Search for the cell housing the specified text and yield its (x, y) center coordinate. 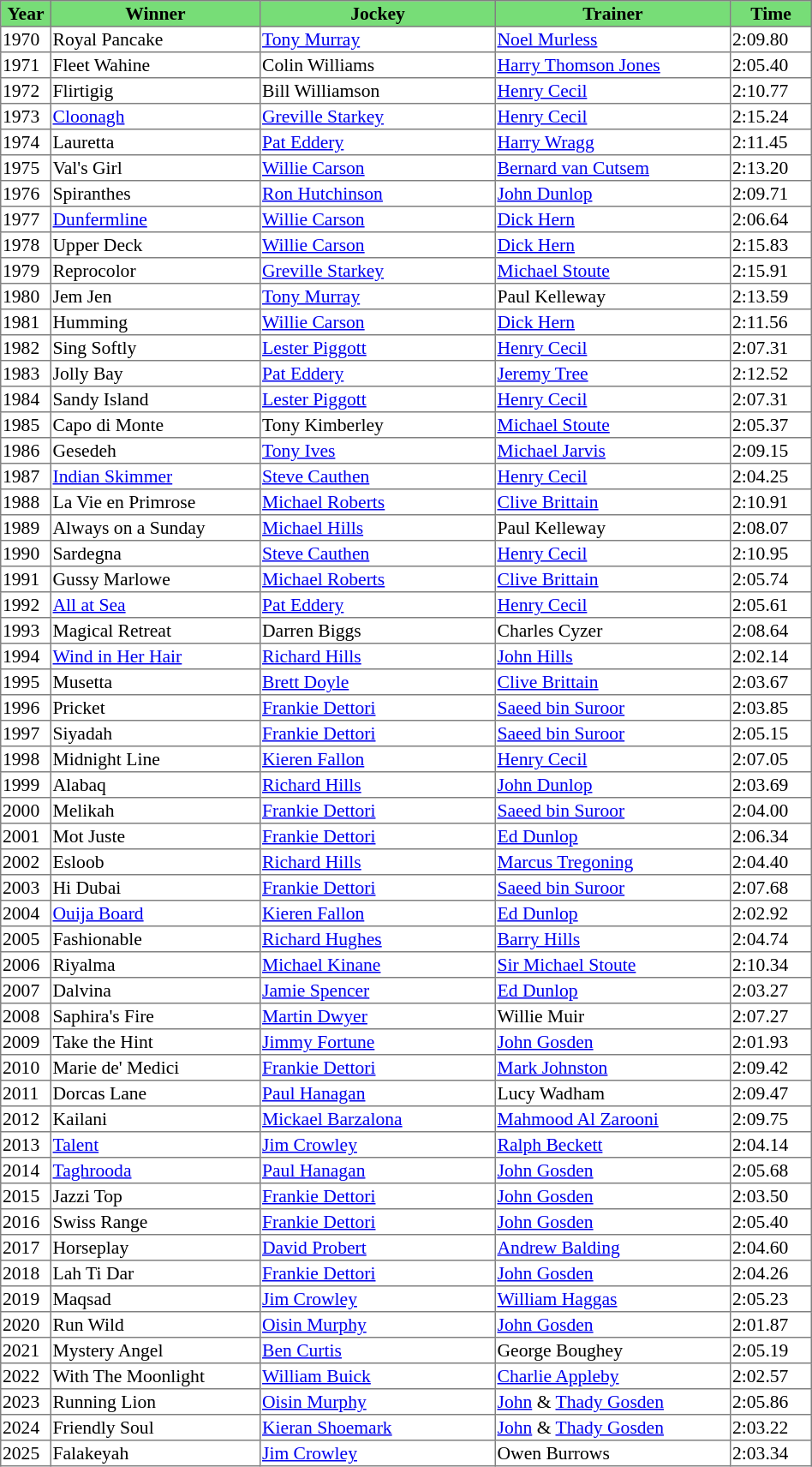
La Vie en Primrose (155, 502)
2:15.83 (771, 245)
Saphira's Fire (155, 1016)
Andrew Balding (612, 1248)
Charlie Appleby (612, 1376)
1986 (26, 451)
2010 (26, 1068)
Tony Ives (378, 451)
1995 (26, 682)
2:03.85 (771, 708)
Dorcas Lane (155, 1093)
2008 (26, 1016)
John Hills (612, 656)
1974 (26, 142)
Reprocolor (155, 271)
2005 (26, 939)
2:04.25 (771, 476)
2015 (26, 1196)
Lauretta (155, 142)
Swiss Range (155, 1222)
1988 (26, 502)
Gesedeh (155, 451)
2022 (26, 1376)
Falakeyah (155, 1453)
2:13.20 (771, 168)
2:05.23 (771, 1299)
Fashionable (155, 939)
2:05.37 (771, 425)
2:06.64 (771, 219)
Jockey (378, 14)
1989 (26, 528)
2:13.59 (771, 296)
Dunfermline (155, 219)
2:09.80 (771, 39)
Year (26, 14)
Brett Doyle (378, 682)
1994 (26, 656)
Capo di Monte (155, 425)
1990 (26, 554)
Jazzi Top (155, 1196)
1973 (26, 117)
2:10.34 (771, 965)
Wind in Her Hair (155, 656)
Marie de' Medici (155, 1068)
Barry Hills (612, 939)
1999 (26, 785)
Gussy Marlowe (155, 579)
1991 (26, 579)
Mystery Angel (155, 1350)
1981 (26, 322)
2:04.26 (771, 1273)
David Probert (378, 1248)
1980 (26, 296)
2:04.00 (771, 811)
Run Wild (155, 1325)
Harry Thomson Jones (612, 65)
2:09.75 (771, 1119)
1982 (26, 348)
2:11.56 (771, 322)
Charles Cyzer (612, 631)
2:05.15 (771, 733)
1970 (26, 39)
2:03.50 (771, 1196)
1971 (26, 65)
Michael Jarvis (612, 451)
Willie Muir (612, 1016)
William Buick (378, 1376)
2006 (26, 965)
Colin Williams (378, 65)
2014 (26, 1171)
Musetta (155, 682)
Jamie Spencer (378, 991)
2:04.60 (771, 1248)
2011 (26, 1093)
Talent (155, 1145)
Melikah (155, 811)
2:03.27 (771, 991)
2:01.87 (771, 1325)
2:03.34 (771, 1453)
2:07.68 (771, 888)
Maqsad (155, 1299)
Taghrooda (155, 1171)
1976 (26, 194)
2:07.27 (771, 1016)
1992 (26, 605)
1975 (26, 168)
2:09.42 (771, 1068)
2:07.05 (771, 759)
Friendly Soul (155, 1428)
Spiranthes (155, 194)
Richard Hughes (378, 939)
Ron Hutchinson (378, 194)
Bill Williamson (378, 91)
2019 (26, 1299)
2:03.69 (771, 785)
2002 (26, 862)
2001 (26, 836)
2020 (26, 1325)
With The Moonlight (155, 1376)
Tony Kimberley (378, 425)
2004 (26, 913)
2:10.77 (771, 91)
Ouija Board (155, 913)
Martin Dwyer (378, 1016)
2:02.14 (771, 656)
2:09.15 (771, 451)
William Haggas (612, 1299)
Flirtigig (155, 91)
1998 (26, 759)
Lah Ti Dar (155, 1273)
Running Lion (155, 1402)
2:04.14 (771, 1145)
1997 (26, 733)
Royal Pancake (155, 39)
2:01.93 (771, 1042)
George Boughey (612, 1350)
Alabaq (155, 785)
2:03.22 (771, 1428)
2:05.61 (771, 605)
All at Sea (155, 605)
2:02.57 (771, 1376)
2016 (26, 1222)
1993 (26, 631)
Dalvina (155, 991)
1987 (26, 476)
Val's Girl (155, 168)
Sir Michael Stoute (612, 965)
Kailani (155, 1119)
Kieran Shoemark (378, 1428)
1972 (26, 91)
Time (771, 14)
1985 (26, 425)
1996 (26, 708)
2:06.34 (771, 836)
2:10.91 (771, 502)
2:05.19 (771, 1350)
Marcus Tregoning (612, 862)
2000 (26, 811)
Mot Juste (155, 836)
Riyalma (155, 965)
2:10.95 (771, 554)
Mark Johnston (612, 1068)
Ben Curtis (378, 1350)
Midnight Line (155, 759)
Bernard van Cutsem (612, 168)
2025 (26, 1453)
Jeremy Tree (612, 374)
Sing Softly (155, 348)
2:15.91 (771, 271)
1977 (26, 219)
2009 (26, 1042)
2:05.86 (771, 1402)
Esloob (155, 862)
2023 (26, 1402)
Michael Kinane (378, 965)
Michael Hills (378, 528)
2018 (26, 1273)
2:05.68 (771, 1171)
Ralph Beckett (612, 1145)
Noel Murless (612, 39)
Harry Wragg (612, 142)
Upper Deck (155, 245)
Magical Retreat (155, 631)
1978 (26, 245)
2:04.74 (771, 939)
2:09.47 (771, 1093)
Mickael Barzalona (378, 1119)
Trainer (612, 14)
Horseplay (155, 1248)
2:09.71 (771, 194)
Sardegna (155, 554)
2017 (26, 1248)
Winner (155, 14)
Humming (155, 322)
2003 (26, 888)
Jolly Bay (155, 374)
Always on a Sunday (155, 528)
Pricket (155, 708)
Hi Dubai (155, 888)
2:11.45 (771, 142)
2:12.52 (771, 374)
Take the Hint (155, 1042)
Sandy Island (155, 399)
1983 (26, 374)
Indian Skimmer (155, 476)
2007 (26, 991)
2:04.40 (771, 862)
2021 (26, 1350)
Jimmy Fortune (378, 1042)
2:15.24 (771, 117)
Jem Jen (155, 296)
2:08.07 (771, 528)
2:02.92 (771, 913)
1979 (26, 271)
Mahmood Al Zarooni (612, 1119)
Owen Burrows (612, 1453)
Cloonagh (155, 117)
2:05.74 (771, 579)
2024 (26, 1428)
2013 (26, 1145)
Lucy Wadham (612, 1093)
2012 (26, 1119)
2:08.64 (771, 631)
Fleet Wahine (155, 65)
2:03.67 (771, 682)
1984 (26, 399)
Siyadah (155, 733)
Darren Biggs (378, 631)
